Return the (x, y) coordinate for the center point of the cell that contains the specified text.  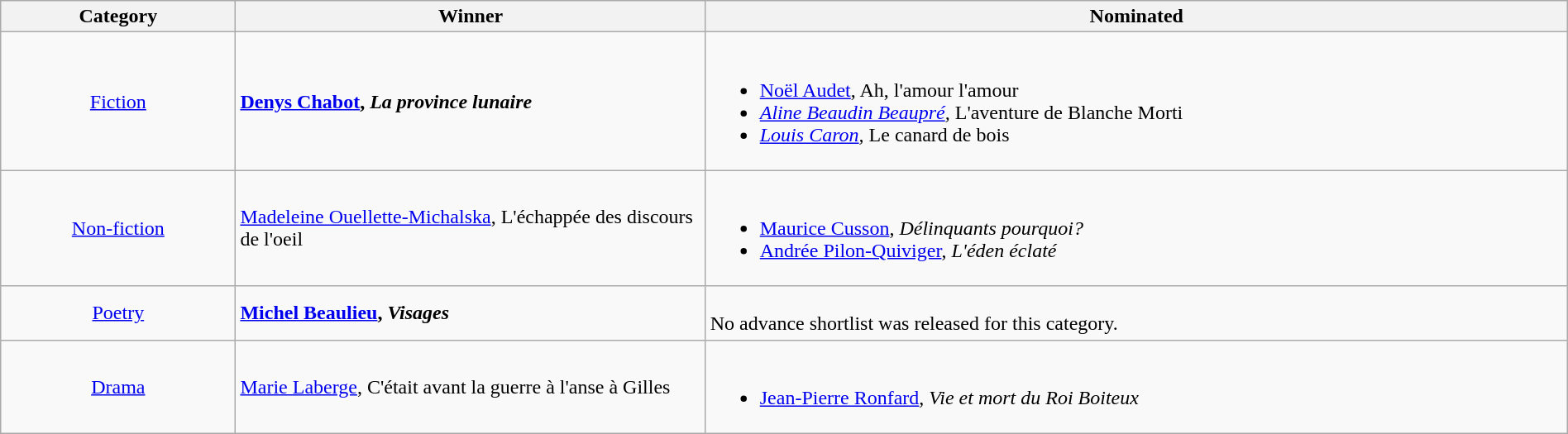
Drama (118, 387)
Nominated (1136, 17)
Marie Laberge, C'était avant la guerre à l'anse à Gilles (471, 387)
Madeleine Ouellette-Michalska, L'échappée des discours de l'oeil (471, 228)
Jean-Pierre Ronfard, Vie et mort du Roi Boiteux (1136, 387)
No advance shortlist was released for this category. (1136, 312)
Michel Beaulieu, Visages (471, 312)
Winner (471, 17)
Maurice Cusson, Délinquants pourquoi?Andrée Pilon-Quiviger, L'éden éclaté (1136, 228)
Fiction (118, 101)
Noël Audet, Ah, l'amour l'amourAline Beaudin Beaupré, L'aventure de Blanche MortiLouis Caron, Le canard de bois (1136, 101)
Category (118, 17)
Poetry (118, 312)
Non-fiction (118, 228)
Denys Chabot, La province lunaire (471, 101)
